Capture the cell that displays the provided text and extract its (x, y) central coordinate. 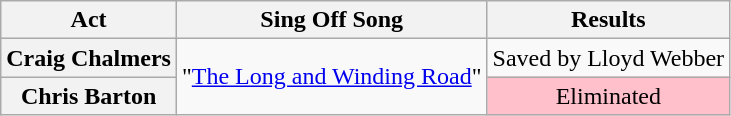
Act (89, 20)
Results (608, 20)
Chris Barton (89, 96)
Craig Chalmers (89, 58)
Sing Off Song (332, 20)
"The Long and Winding Road" (332, 77)
Saved by Lloyd Webber (608, 58)
Eliminated (608, 96)
